Scan for the cell matching the given text and deliver its (X, Y) coordinate at center. 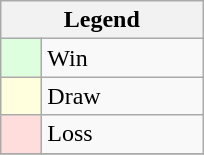
Legend (102, 20)
Loss (122, 134)
Draw (122, 96)
Win (122, 58)
